Scan for the cell matching the given text and deliver its (X, Y) coordinate at center. 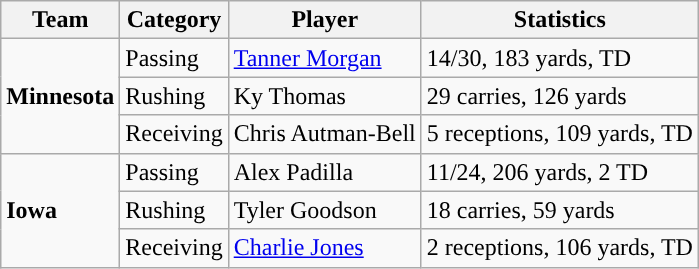
29 carries, 126 yards (560, 96)
Tyler Goodson (324, 210)
Tanner Morgan (324, 58)
Category (174, 20)
18 carries, 59 yards (560, 210)
Player (324, 20)
14/30, 183 yards, TD (560, 58)
Chris Autman-Bell (324, 134)
2 receptions, 106 yards, TD (560, 248)
5 receptions, 109 yards, TD (560, 134)
Minnesota (60, 96)
11/24, 206 yards, 2 TD (560, 172)
Alex Padilla (324, 172)
Ky Thomas (324, 96)
Iowa (60, 210)
Charlie Jones (324, 248)
Team (60, 20)
Statistics (560, 20)
